Search for the cell housing the specified text and yield its [x, y] center coordinate. 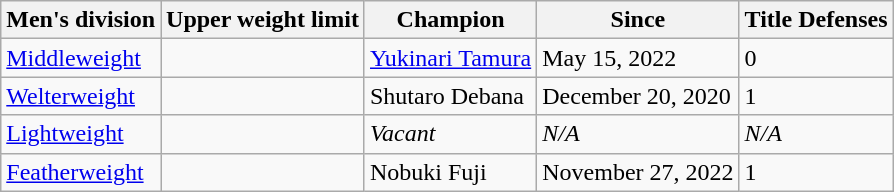
November 27, 2022 [638, 172]
May 15, 2022 [638, 58]
Lightweight [81, 134]
Middleweight [81, 58]
Shutaro Debana [450, 96]
Vacant [450, 134]
Welterweight [81, 96]
Title Defenses [816, 20]
0 [816, 58]
Featherweight [81, 172]
Nobuki Fuji [450, 172]
Upper weight limit [263, 20]
December 20, 2020 [638, 96]
Since [638, 20]
Yukinari Tamura [450, 58]
Men's division [81, 20]
Champion [450, 20]
